Return the [X, Y] coordinate for the center point of the cell that contains the specified text.  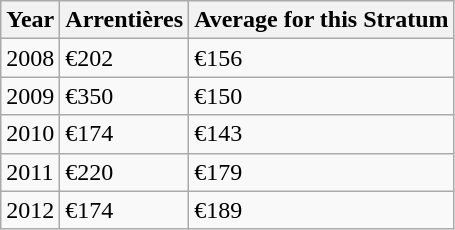
Year [30, 20]
€150 [322, 96]
2011 [30, 172]
2008 [30, 58]
€220 [124, 172]
€350 [124, 96]
€179 [322, 172]
2010 [30, 134]
Average for this Stratum [322, 20]
2009 [30, 96]
€189 [322, 210]
2012 [30, 210]
€156 [322, 58]
Arrentières [124, 20]
€143 [322, 134]
€202 [124, 58]
